Search for the cell housing the specified text and yield its (x, y) center coordinate. 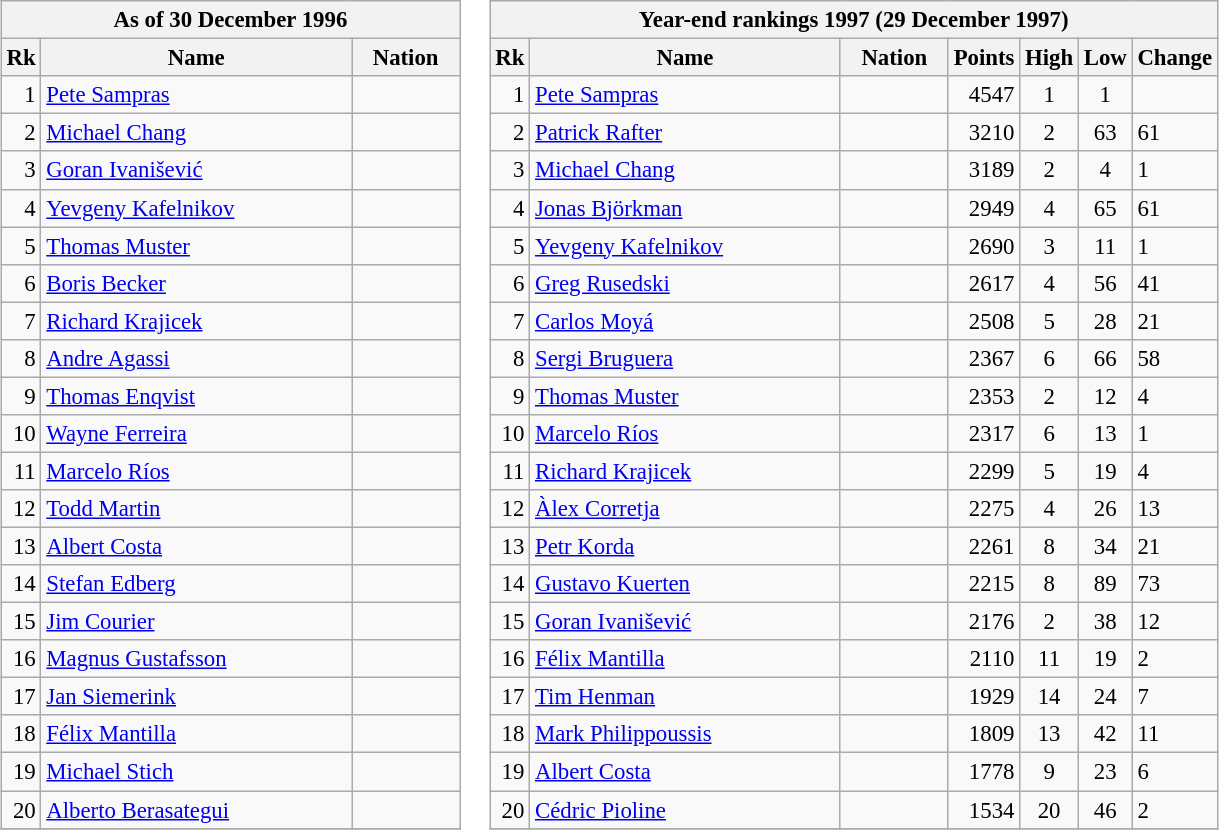
2299 (984, 471)
Petr Korda (686, 546)
Low (1105, 58)
Àlex Corretja (686, 509)
41 (1174, 283)
73 (1174, 584)
Mark Philippoussis (686, 734)
3189 (984, 170)
Todd Martin (196, 509)
38 (1105, 622)
Jonas Björkman (686, 208)
2508 (984, 321)
2690 (984, 246)
2275 (984, 509)
Greg Rusedski (686, 283)
Andre Agassi (196, 358)
Tim Henman (686, 697)
2215 (984, 584)
1534 (984, 809)
4547 (984, 95)
Magnus Gustafsson (196, 659)
34 (1105, 546)
Thomas Enqvist (196, 396)
23 (1105, 772)
42 (1105, 734)
2176 (984, 622)
26 (1105, 509)
As of 30 December 1996 (230, 20)
2317 (984, 434)
24 (1105, 697)
2617 (984, 283)
2353 (984, 396)
1929 (984, 697)
Alberto Berasategui (196, 809)
63 (1105, 133)
Boris Becker (196, 283)
Change (1174, 58)
Gustavo Kuerten (686, 584)
Jan Siemerink (196, 697)
65 (1105, 208)
2110 (984, 659)
2367 (984, 358)
Wayne Ferreira (196, 434)
Michael Stich (196, 772)
58 (1174, 358)
28 (1105, 321)
High (1050, 58)
Cédric Pioline (686, 809)
Jim Courier (196, 622)
Patrick Rafter (686, 133)
Points (984, 58)
3210 (984, 133)
1778 (984, 772)
Carlos Moyá (686, 321)
2261 (984, 546)
1809 (984, 734)
Year-end rankings 1997 (29 December 1997) (854, 20)
89 (1105, 584)
2949 (984, 208)
Stefan Edberg (196, 584)
56 (1105, 283)
46 (1105, 809)
Sergi Bruguera (686, 358)
66 (1105, 358)
